Search for the cell housing the specified text and yield its [x, y] center coordinate. 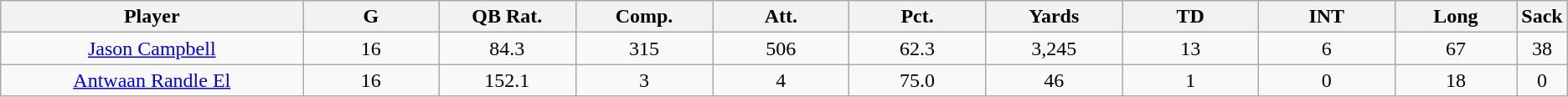
62.3 [918, 48]
152.1 [508, 80]
INT [1327, 17]
Player [152, 17]
3,245 [1054, 48]
Pct. [918, 17]
13 [1190, 48]
38 [1543, 48]
QB Rat. [508, 17]
Long [1456, 17]
Att. [781, 17]
1 [1190, 80]
TD [1190, 17]
4 [781, 80]
18 [1456, 80]
Antwaan Randle El [152, 80]
Sack [1543, 17]
75.0 [918, 80]
46 [1054, 80]
Yards [1054, 17]
315 [644, 48]
Jason Campbell [152, 48]
G [371, 17]
67 [1456, 48]
6 [1327, 48]
506 [781, 48]
Comp. [644, 17]
3 [644, 80]
84.3 [508, 48]
